Extract the [x, y] coordinate from the center of the cell holding the provided text.  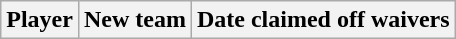
Date claimed off waivers [323, 20]
New team [134, 20]
Player [40, 20]
